Determine the [X, Y] coordinate at the center of the cell enclosing the given text.  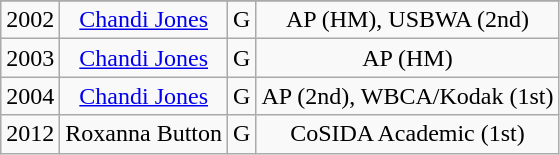
2012 [30, 134]
AP (HM), USBWA (2nd) [408, 20]
2004 [30, 96]
CoSIDA Academic (1st) [408, 134]
2002 [30, 20]
2003 [30, 58]
Roxanna Button [144, 134]
AP (2nd), WBCA/Kodak (1st) [408, 96]
AP (HM) [408, 58]
